Pinpoint the cell where the given text exists, returning its (X, Y) midpoint coordinate. 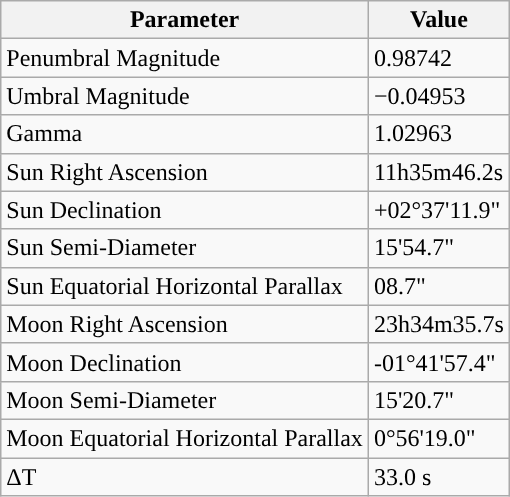
15'54.7" (438, 248)
Moon Right Ascension (185, 324)
Sun Right Ascension (185, 172)
-01°41'57.4" (438, 362)
Gamma (185, 134)
0.98742 (438, 58)
ΔT (185, 477)
Value (438, 20)
Sun Semi-Diameter (185, 248)
11h35m46.2s (438, 172)
+02°37'11.9" (438, 210)
Moon Semi-Diameter (185, 400)
Penumbral Magnitude (185, 58)
08.7" (438, 286)
Parameter (185, 20)
15'20.7" (438, 400)
−0.04953 (438, 96)
Moon Equatorial Horizontal Parallax (185, 438)
33.0 s (438, 477)
0°56'19.0" (438, 438)
Moon Declination (185, 362)
1.02963 (438, 134)
Sun Declination (185, 210)
Umbral Magnitude (185, 96)
Sun Equatorial Horizontal Parallax (185, 286)
23h34m35.7s (438, 324)
